Identify which cell holds the provided text, then report its (X, Y) central coordinate. 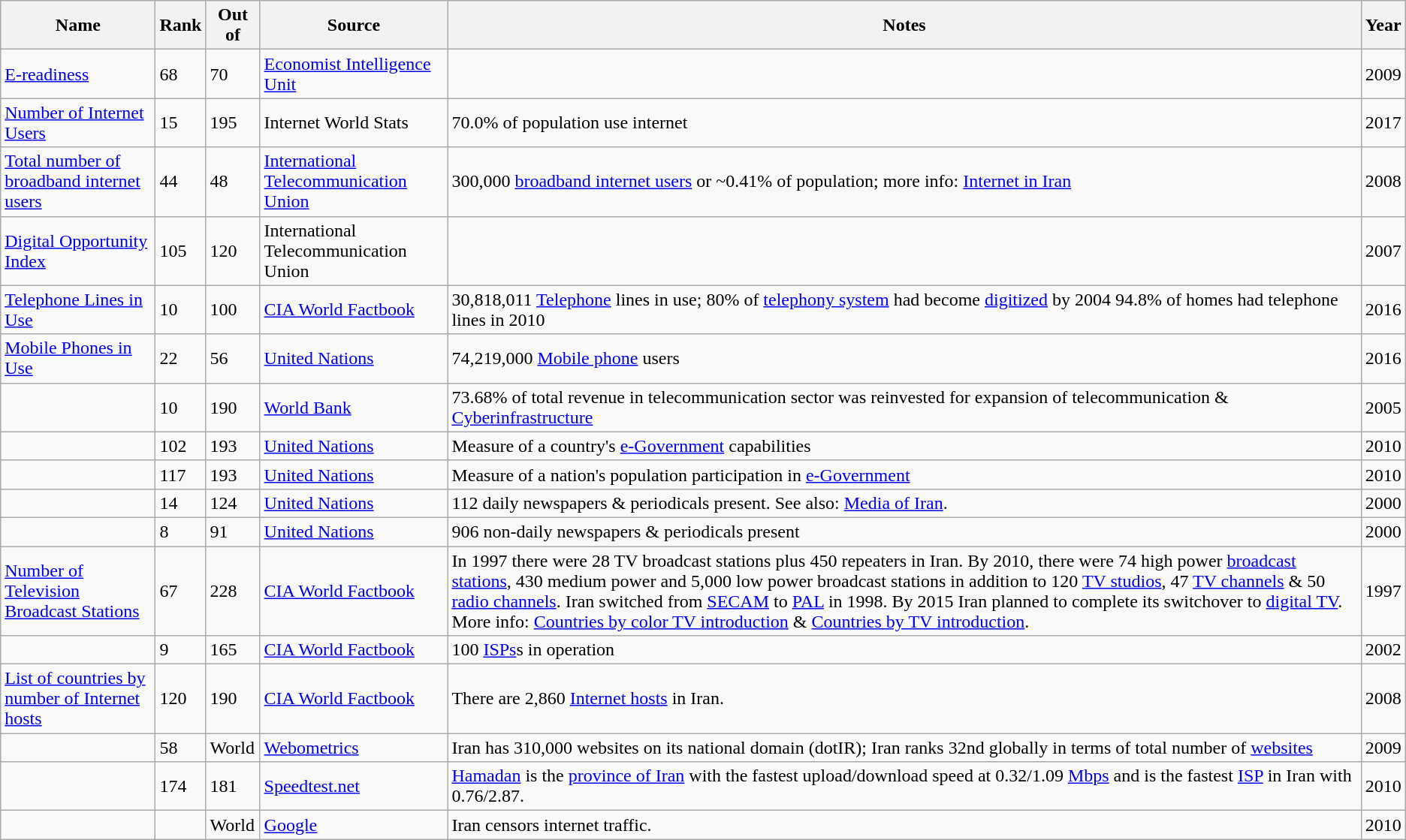
Name (78, 26)
100 (233, 309)
Iran censors internet traffic. (904, 825)
Digital Opportunity Index (78, 251)
124 (233, 503)
Telephone Lines in Use (78, 309)
14 (180, 503)
228 (233, 592)
2017 (1383, 123)
48 (233, 182)
174 (180, 787)
There are 2,860 Internet hosts in Iran. (904, 699)
Measure of a country's e-Government capabilities (904, 446)
100 ISPss in operation (904, 650)
70 (233, 74)
112 daily newspapers & periodicals present. See also: Media of Iran. (904, 503)
15 (180, 123)
E-readiness (78, 74)
Hamadan is the province of Iran with the fastest upload/download speed at 0.32/1.09 Mbps and is the fastest ISP in Iran with 0.76/2.87. (904, 787)
Source (354, 26)
2007 (1383, 251)
Number of Television Broadcast Stations (78, 592)
2005 (1383, 407)
Internet World Stats (354, 123)
Speedtest.net (354, 787)
List of countries by number of Internet hosts (78, 699)
Economist Intelligence Unit (354, 74)
Total number of broadband internet users (78, 182)
Year (1383, 26)
Measure of a nation's population participation in e-Government (904, 474)
105 (180, 251)
906 non-daily newspapers & periodicals present (904, 531)
Notes (904, 26)
Number of Internet Users (78, 123)
300,000 broadband internet users or ~0.41% of population; more info: Internet in Iran (904, 182)
73.68% of total revenue in telecommunication sector was reinvested for expansion of telecommunication & Cyberinfrastructure (904, 407)
165 (233, 650)
68 (180, 74)
Iran has 310,000 websites on its national domain (dotIR); Iran ranks 32nd globally in terms of total number of websites (904, 748)
70.0% of population use internet (904, 123)
195 (233, 123)
91 (233, 531)
8 (180, 531)
181 (233, 787)
1997 (1383, 592)
Webometrics (354, 748)
Rank (180, 26)
Mobile Phones in Use (78, 359)
58 (180, 748)
2002 (1383, 650)
Google (354, 825)
67 (180, 592)
30,818,011 Telephone lines in use; 80% of telephony system had become digitized by 2004 94.8% of homes had telephone lines in 2010 (904, 309)
World Bank (354, 407)
117 (180, 474)
44 (180, 182)
102 (180, 446)
Out of (233, 26)
74,219,000 Mobile phone users (904, 359)
56 (233, 359)
9 (180, 650)
22 (180, 359)
